For the text-containing cell, return its midpoint in (X, Y) coordinate format. 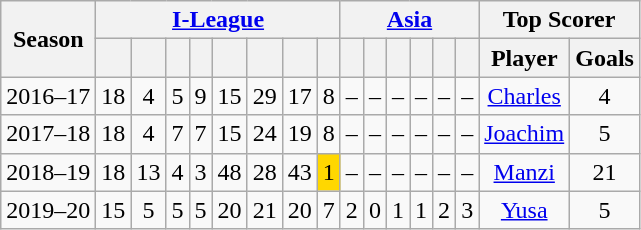
2016–17 (48, 96)
43 (300, 172)
19 (300, 134)
Joachim (524, 134)
17 (300, 96)
2017–18 (48, 134)
I-League (218, 20)
Asia (409, 20)
Season (48, 39)
Yusa (524, 210)
0 (374, 210)
13 (148, 172)
Top Scorer (560, 20)
9 (200, 96)
Charles (524, 96)
Player (524, 58)
24 (264, 134)
48 (230, 172)
28 (264, 172)
29 (264, 96)
Manzi (524, 172)
2019–20 (48, 210)
2018–19 (48, 172)
Goals (605, 58)
